Output the (x, y) coordinate of the center of the cell containing the given text.  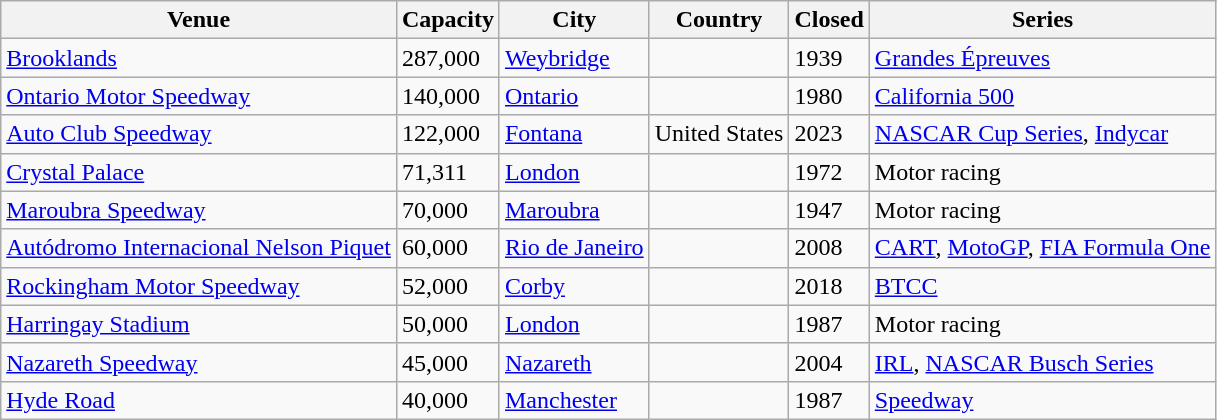
Venue (199, 20)
Auto Club Speedway (199, 134)
2004 (829, 362)
Grandes Épreuves (1042, 58)
1939 (829, 58)
Corby (574, 286)
1972 (829, 172)
City (574, 20)
Series (1042, 20)
50,000 (448, 324)
45,000 (448, 362)
287,000 (448, 58)
140,000 (448, 96)
2008 (829, 248)
40,000 (448, 400)
Nazareth (574, 362)
60,000 (448, 248)
Crystal Palace (199, 172)
Harringay Stadium (199, 324)
Maroubra (574, 210)
Maroubra Speedway (199, 210)
1947 (829, 210)
California 500 (1042, 96)
Autódromo Internacional Nelson Piquet (199, 248)
Manchester (574, 400)
2023 (829, 134)
2018 (829, 286)
CART, MotoGP, FIA Formula One (1042, 248)
Ontario (574, 96)
Rockingham Motor Speedway (199, 286)
Weybridge (574, 58)
Country (719, 20)
Speedway (1042, 400)
IRL, NASCAR Busch Series (1042, 362)
Nazareth Speedway (199, 362)
United States (719, 134)
Rio de Janeiro (574, 248)
Fontana (574, 134)
70,000 (448, 210)
Brooklands (199, 58)
Ontario Motor Speedway (199, 96)
71,311 (448, 172)
Closed (829, 20)
BTCC (1042, 286)
Hyde Road (199, 400)
Capacity (448, 20)
122,000 (448, 134)
52,000 (448, 286)
1980 (829, 96)
NASCAR Cup Series, Indycar (1042, 134)
